Scan for the cell matching the given text and deliver its [X, Y] coordinate at center. 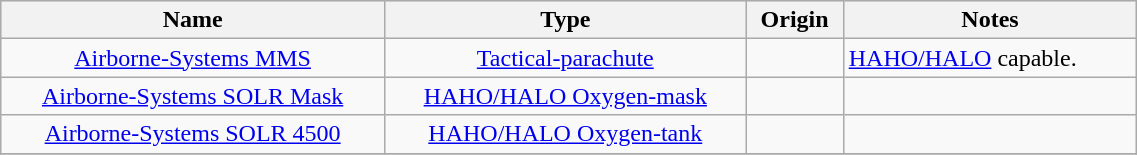
Airborne-Systems SOLR 4500 [193, 134]
Type [565, 20]
Tactical-parachute [565, 58]
Name [193, 20]
HAHO/HALO capable. [990, 58]
Notes [990, 20]
Airborne-Systems SOLR Mask [193, 96]
Airborne-Systems MMS [193, 58]
HAHO/HALO Oxygen-tank [565, 134]
Origin [794, 20]
HAHO/HALO Oxygen-mask [565, 96]
